From the cell containing the given text, extract its center point as (x, y) coordinate. 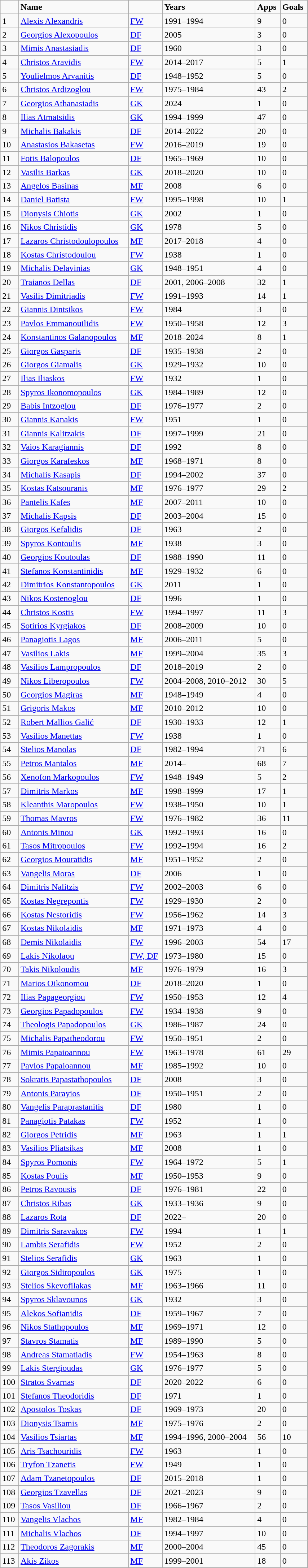
Stelios Manolas (73, 750)
Georgios Alexopoulos (73, 35)
1976–1979 (209, 969)
52 (9, 722)
87 (9, 1203)
34 (9, 475)
2002 (209, 213)
1971 (209, 1396)
1968–1971 (209, 461)
Stelios Serafidis (73, 1258)
Kostas Nikolaidis (73, 928)
Traianos Dellas (73, 282)
2014– (209, 763)
77 (9, 1066)
Anastasios Bakasetas (73, 144)
Vangelis Paraprastanitis (73, 1107)
1998–1999 (209, 791)
Georgios Athanasiadis (73, 103)
Stefanos Theodoridis (73, 1396)
1951–1952 (209, 860)
33 (9, 461)
Kostas Christodoulou (73, 255)
Andreas Stamatiadis (73, 1355)
Kostas Katsouranis (73, 488)
1997–1999 (209, 433)
94 (9, 1300)
2014–2017 (209, 62)
Georgios Papadopoulos (73, 1011)
1985–1992 (209, 1066)
2006–2011 (209, 640)
107 (9, 1478)
Spyros Pomonis (73, 1162)
1966–1967 (209, 1506)
Ilias Iliaskos (73, 378)
72 (9, 997)
Michalis Kasapis (73, 475)
102 (9, 1409)
2024 (209, 103)
2005 (209, 35)
Konstantinos Galanopoulos (73, 337)
Michalis Papatheodorou (73, 1038)
1969–1973 (209, 1409)
49 (9, 681)
Thomas Mavros (73, 818)
1973–1980 (209, 956)
Giorgos Karafeskos (73, 461)
2007–2011 (209, 502)
1959–1967 (209, 1313)
1982–1984 (209, 1520)
Spyros Kontoulis (73, 543)
1996 (209, 598)
92 (9, 1272)
2018–2024 (209, 337)
Dimitris Nalitzis (73, 887)
Panagiotis Patakas (73, 1121)
Stefanos Konstantinidis (73, 571)
Angelos Basinas (73, 186)
1976–1982 (209, 818)
1948–1951 (209, 268)
95 (9, 1313)
2020–2022 (209, 1382)
Ilias Atmatsidis (73, 117)
38 (9, 530)
Kostas Negrepontis (73, 901)
Nikos Stathopoulos (73, 1327)
85 (9, 1176)
Apostolos Toskas (73, 1409)
Sotirios Kyrgiakos (73, 626)
81 (9, 1121)
Christos Ribas (73, 1203)
110 (9, 1520)
Dimitris Saravakos (73, 1231)
Sokratis Papastathopoulos (73, 1080)
Name (73, 7)
1964–1972 (209, 1162)
65 (9, 901)
Lazaros Rota (73, 1217)
1951 (209, 420)
Vasilios Lakis (73, 653)
Lakis Nikolaou (73, 956)
Dionysis Chiotis (73, 213)
2004–2008, 2010–2012 (209, 681)
Christos Kostis (73, 612)
63 (9, 873)
FW, DF (145, 956)
Georgios Magiras (73, 695)
Nikos Christidis (73, 227)
Lazaros Christodoulopoulos (73, 241)
1980 (209, 1107)
109 (9, 1506)
1995–1998 (209, 200)
1992–1994 (209, 846)
83 (9, 1148)
Dionysis Tsamis (73, 1423)
1956–1962 (209, 915)
2002–2003 (209, 887)
1934–1938 (209, 1011)
96 (9, 1327)
Vangelis Vlachos (73, 1520)
89 (9, 1231)
Fotis Balopoulos (73, 158)
Michalis Delavinias (73, 268)
100 (9, 1382)
Spyros Ikonomopoulos (73, 392)
Antonis Minou (73, 832)
Pavlos Papaioannou (73, 1066)
51 (9, 708)
1975–1984 (209, 90)
Stavros Stamatis (73, 1341)
1984 (209, 310)
Babis Intzoglou (73, 406)
Aris Tsachouridis (73, 1451)
99 (9, 1368)
1991–1994 (209, 21)
86 (9, 1189)
Vangelis Moras (73, 873)
108 (9, 1492)
Mimis Papaioannou (73, 1052)
Pavlos Emmanouilidis (73, 323)
Kostas Poulis (73, 1176)
Vasilis Dimitriadis (73, 296)
2010–2012 (209, 708)
42 (9, 584)
Alekos Sofianidis (73, 1313)
76 (9, 1052)
Giorgos Gasparis (73, 351)
Lakis Stergioudas (73, 1368)
Stratos Svarnas (73, 1382)
105 (9, 1451)
Petros Mantalos (73, 763)
Spyros Sklavounos (73, 1300)
Vaios Karagiannis (73, 447)
Nikos Kostenoglou (73, 598)
97 (9, 1341)
1982–1994 (209, 750)
67 (9, 928)
1963–1978 (209, 1052)
Antonis Parayios (73, 1093)
Giorgos Petridis (73, 1135)
Michalis Bakakis (73, 131)
104 (9, 1437)
Georgios Tzavellas (73, 1492)
1978 (209, 227)
1996–2003 (209, 942)
78 (9, 1080)
13 (9, 186)
1999–2004 (209, 653)
31 (9, 433)
57 (9, 791)
1969–1971 (209, 1327)
Ilias Papageorgiou (73, 997)
2001, 2006–2008 (209, 282)
88 (9, 1217)
41 (9, 571)
Dimitrios Konstantopoulos (73, 584)
2016–2019 (209, 144)
1999–2001 (209, 1561)
44 (9, 612)
Vasilios Lampropoulos (73, 667)
Vasilis Barkas (73, 172)
2006 (209, 873)
Giannis Kalitzakis (73, 433)
2003–2004 (209, 516)
106 (9, 1464)
1994–1999 (209, 117)
Vasilios Pliatsikas (73, 1148)
2021–2023 (209, 1492)
39 (9, 543)
93 (9, 1286)
113 (9, 1561)
Robert Mallios Galić (73, 722)
Mimis Anastasiadis (73, 48)
90 (9, 1244)
58 (9, 804)
Stelios Skevofilakas (73, 1286)
40 (9, 557)
1960 (209, 48)
Goals (294, 7)
1988–1990 (209, 557)
59 (9, 818)
1965–1969 (209, 158)
2018–2019 (209, 667)
53 (9, 736)
1984–1989 (209, 392)
2015–2018 (209, 1478)
Xenofon Markopoulos (73, 777)
Akis Zikos (73, 1561)
1963–1966 (209, 1286)
Adam Tzanetopoulos (73, 1478)
1976–1981 (209, 1189)
62 (9, 860)
Michalis Kapsis (73, 516)
98 (9, 1355)
80 (9, 1107)
Youlielmos Arvanitis (73, 76)
Years (209, 7)
Nikos Liberopoulos (73, 681)
69 (9, 956)
Theologis Papadopoulos (73, 1024)
Petros Ravousis (73, 1189)
111 (9, 1533)
74 (9, 1024)
1950–1958 (209, 323)
Panagiotis Lagos (73, 640)
1989–1990 (209, 1341)
Kleanthis Maropoulos (73, 804)
Tasos Mitropoulos (73, 846)
2008–2009 (209, 626)
Theodoros Zagorakis (73, 1547)
55 (9, 763)
2022– (209, 1217)
Dimitris Markos (73, 791)
112 (9, 1547)
2000–2004 (209, 1547)
Demis Nikolaidis (73, 942)
Takis Nikoloudis (73, 969)
Giannis Kanakis (73, 420)
Christos Ardizoglou (73, 90)
28 (9, 392)
27 (9, 378)
Giorgos Kefalidis (73, 530)
Tryfon Tzanetis (73, 1464)
Apps (268, 7)
26 (9, 364)
103 (9, 1423)
Vasilios Tsiartas (73, 1437)
Lambis Serafidis (73, 1244)
1948–1952 (209, 76)
1930–1933 (209, 722)
46 (9, 640)
Michalis Vlachos (73, 1533)
48 (9, 667)
1949 (209, 1464)
2017–2018 (209, 241)
91 (9, 1258)
66 (9, 915)
Giannis Dintsikos (73, 310)
Kostas Nestoridis (73, 915)
1933–1936 (209, 1203)
Georgios Mouratidis (73, 860)
2014–2022 (209, 131)
Christos Aravidis (73, 62)
79 (9, 1093)
64 (9, 887)
1986–1987 (209, 1024)
2011 (209, 584)
70 (9, 969)
73 (9, 1011)
1971–1973 (209, 928)
75 (9, 1038)
84 (9, 1162)
1994–1996, 2000–2004 (209, 1437)
82 (9, 1135)
1929–1930 (209, 901)
Vasilios Manettas (73, 736)
1938–1950 (209, 804)
1992–1993 (209, 832)
Giorgos Giamalis (73, 364)
Georgios Koutoulas (73, 557)
1994 (209, 1231)
1992 (209, 447)
50 (9, 695)
Marios Oikonomou (73, 983)
Daniel Batista (73, 200)
1935–1938 (209, 351)
1954–1963 (209, 1355)
25 (9, 351)
1991–1993 (209, 296)
1994–2002 (209, 475)
23 (9, 323)
Alexis Alexandris (73, 21)
1975–1976 (209, 1423)
Tasos Vasiliou (73, 1506)
Giorgos Sidiropoulos (73, 1272)
60 (9, 832)
1975 (209, 1272)
Grigoris Makos (73, 708)
101 (9, 1396)
Pantelis Kafes (73, 502)
